Return the (x, y) coordinate for the center point of the cell that contains the specified text.  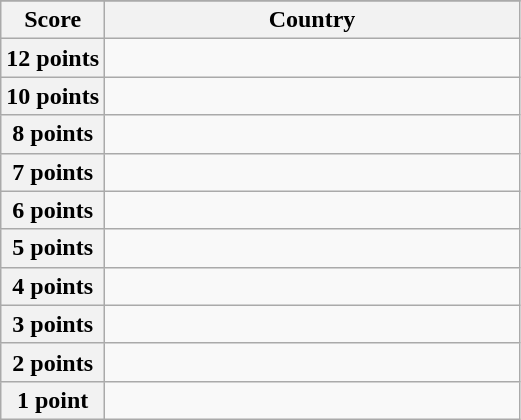
2 points (53, 362)
7 points (53, 172)
6 points (53, 210)
12 points (53, 58)
8 points (53, 134)
1 point (53, 400)
4 points (53, 286)
5 points (53, 248)
3 points (53, 324)
10 points (53, 96)
Score (53, 20)
Country (312, 20)
